Find where the given text appears and provide that cell's center as (X, Y) coordinate. 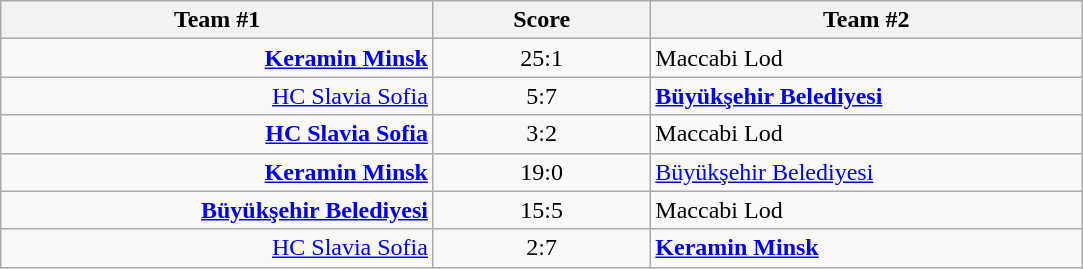
Score (541, 20)
25:1 (541, 58)
5:7 (541, 96)
15:5 (541, 210)
3:2 (541, 134)
Team #2 (866, 20)
19:0 (541, 172)
2:7 (541, 248)
Team #1 (218, 20)
